Find where the given text appears and provide that cell's center as (x, y) coordinate. 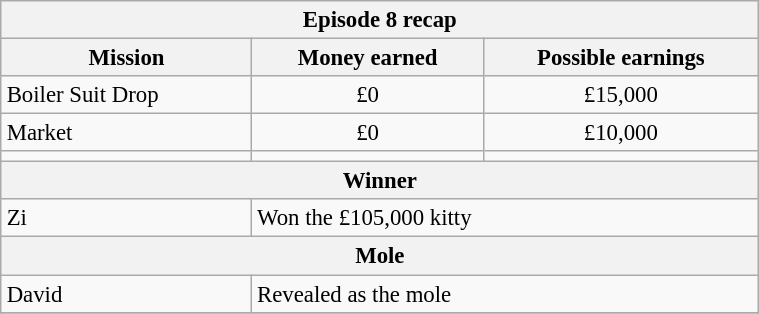
Revealed as the mole (506, 293)
£15,000 (620, 95)
Zi (126, 218)
Winner (380, 181)
Won the £105,000 kitty (506, 218)
Mission (126, 57)
Possible earnings (620, 57)
£10,000 (620, 133)
Episode 8 recap (380, 20)
David (126, 293)
Mole (380, 256)
Market (126, 133)
Money earned (368, 57)
Boiler Suit Drop (126, 95)
